From the cell containing the given text, extract its center point as [x, y] coordinate. 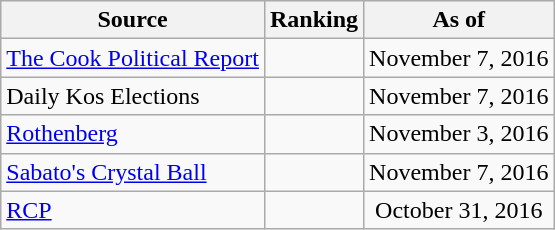
As of [459, 20]
The Cook Political Report [133, 58]
November 3, 2016 [459, 134]
Source [133, 20]
RCP [133, 210]
Ranking [314, 20]
Sabato's Crystal Ball [133, 172]
October 31, 2016 [459, 210]
Daily Kos Elections [133, 96]
Rothenberg [133, 134]
